Locate the cell with the specified text and output its [x, y] center coordinate. 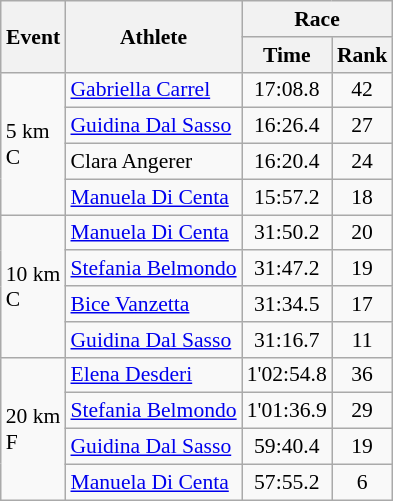
31:50.2 [287, 233]
20 [362, 233]
16:26.4 [287, 126]
31:47.2 [287, 269]
57:55.2 [287, 482]
1'02:54.8 [287, 375]
18 [362, 197]
29 [362, 411]
36 [362, 375]
Race [318, 19]
42 [362, 90]
Athlete [153, 36]
11 [362, 340]
6 [362, 482]
27 [362, 126]
Elena Desderi [153, 375]
Bice Vanzetta [153, 304]
59:40.4 [287, 447]
31:16.7 [287, 340]
20 km F [34, 428]
Clara Angerer [153, 162]
24 [362, 162]
Time [287, 55]
Gabriella Carrel [153, 90]
16:20.4 [287, 162]
10 km C [34, 286]
15:57.2 [287, 197]
31:34.5 [287, 304]
Rank [362, 55]
17 [362, 304]
Event [34, 36]
1'01:36.9 [287, 411]
17:08.8 [287, 90]
5 km C [34, 143]
